Locate the cell with the specified text and output its [X, Y] center coordinate. 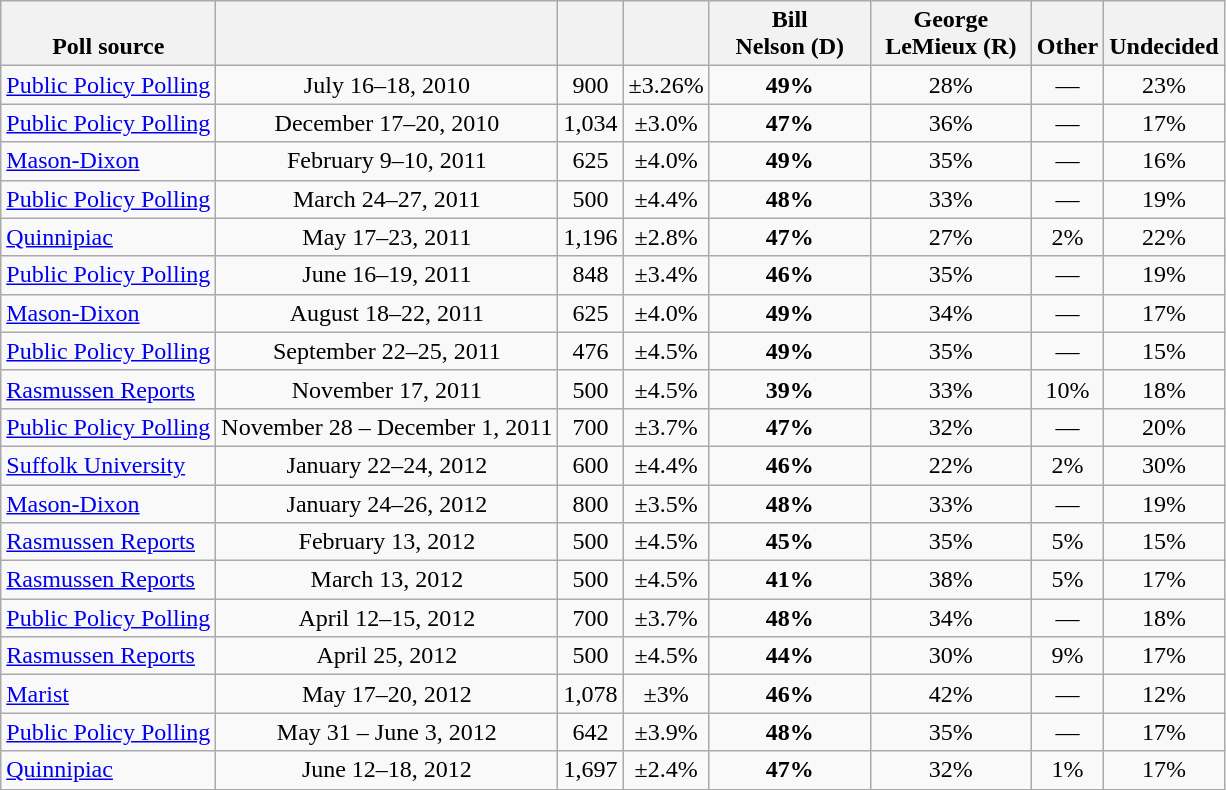
November 28 – December 1, 2011 [387, 427]
±3.9% [666, 732]
±3% [666, 694]
27% [950, 237]
May 17–23, 2011 [387, 237]
642 [590, 732]
December 17–20, 2010 [387, 123]
28% [950, 85]
39% [790, 389]
Other [1067, 34]
42% [950, 694]
±3.26% [666, 85]
January 24–26, 2012 [387, 503]
BillNelson (D) [790, 34]
May 31 – June 3, 2012 [387, 732]
23% [1164, 85]
January 22–24, 2012 [387, 465]
45% [790, 542]
April 12–15, 2012 [387, 618]
Suffolk University [108, 465]
GeorgeLeMieux (R) [950, 34]
June 16–19, 2011 [387, 275]
July 16–18, 2010 [387, 85]
May 17–20, 2012 [387, 694]
March 13, 2012 [387, 580]
±3.4% [666, 275]
April 25, 2012 [387, 656]
38% [950, 580]
1,078 [590, 694]
16% [1164, 161]
±3.5% [666, 503]
September 22–25, 2011 [387, 351]
41% [790, 580]
November 17, 2011 [387, 389]
±2.4% [666, 770]
1% [1067, 770]
900 [590, 85]
February 9–10, 2011 [387, 161]
848 [590, 275]
600 [590, 465]
±2.8% [666, 237]
Marist [108, 694]
June 12–18, 2012 [387, 770]
Poll source [108, 34]
August 18–22, 2011 [387, 313]
March 24–27, 2011 [387, 199]
1,196 [590, 237]
1,697 [590, 770]
February 13, 2012 [387, 542]
9% [1067, 656]
476 [590, 351]
44% [790, 656]
12% [1164, 694]
10% [1067, 389]
36% [950, 123]
800 [590, 503]
20% [1164, 427]
Undecided [1164, 34]
1,034 [590, 123]
±3.0% [666, 123]
